Detect which cell encompasses the target text, then output its [x, y] center coordinate. 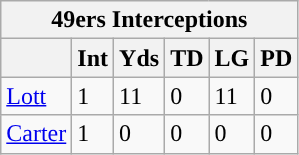
49ers Interceptions [150, 20]
TD [187, 58]
PD [276, 58]
Carter [36, 134]
Lott [36, 96]
LG [232, 58]
Yds [140, 58]
Int [93, 58]
